Output the [X, Y] coordinate of the center of the cell containing the given text.  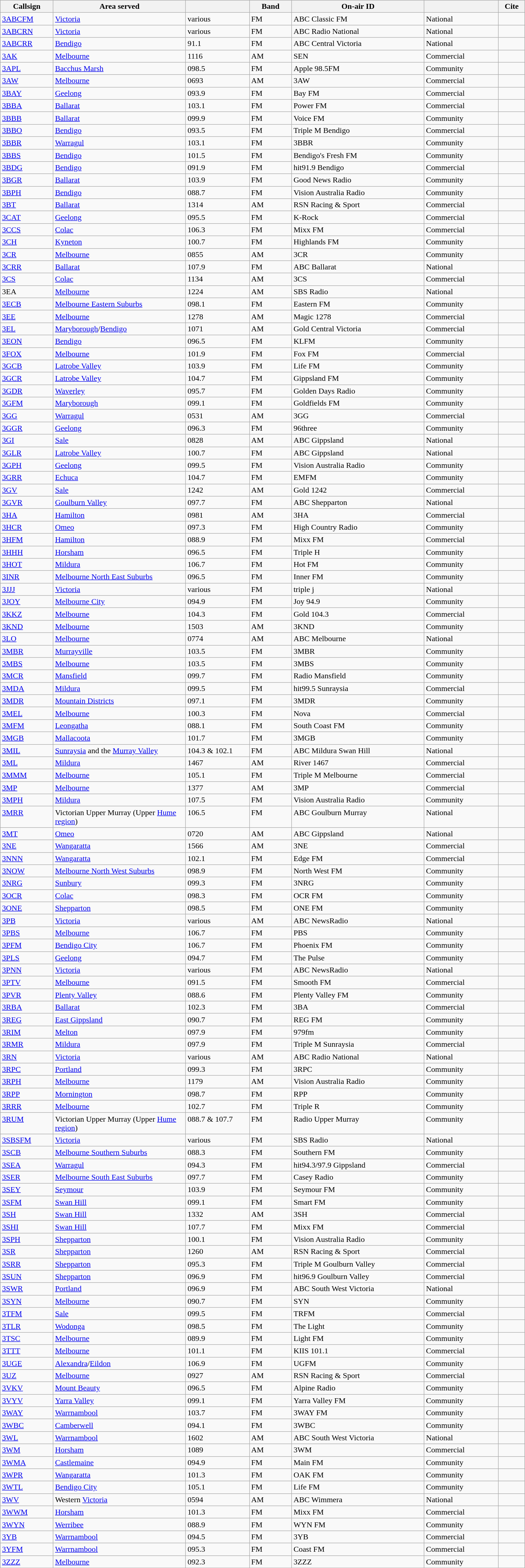
0855 [218, 254]
3RBA [27, 1007]
Smart FM [358, 1202]
3YFM [27, 1549]
097.3 [218, 527]
Golden Days Radio [358, 391]
1566 [218, 846]
3PTV [27, 983]
106.5 [218, 817]
3CRR [27, 267]
0774 [218, 639]
3ABCRN [27, 31]
3PLS [27, 957]
Gold 104.3 [358, 614]
ABC Goulburn Murray [358, 817]
3WV [27, 1500]
Triple M Goulburn Valley [358, 1264]
ABC Mildura Swan Hill [358, 750]
103.7 [218, 1413]
3GFM [27, 403]
095.5 [218, 217]
3JJJ [27, 589]
Camberwell [119, 1425]
Triple H [358, 552]
Werribee [119, 1524]
094.1 [218, 1425]
100.1 [218, 1239]
094.5 [218, 1537]
Edge FM [358, 858]
3WPR [27, 1475]
ABC Central Victoria [358, 44]
099.7 [218, 676]
3EA [27, 292]
0927 [218, 1376]
096.3 [218, 428]
Yarra Valley FM [358, 1401]
106.9 [218, 1363]
Melbourne Southern Suburbs [119, 1152]
3MRR [27, 817]
3RPH [27, 1082]
3SCB [27, 1152]
Good News Radio [358, 180]
0531 [218, 416]
hit94.3/97.9 Gippsland [358, 1165]
Mallacoota [119, 738]
107.5 [218, 800]
098.3 [218, 896]
Magic 1278 [358, 316]
3RMR [27, 1044]
3BT [27, 205]
3GVR [27, 502]
3APL [27, 68]
Melbourne North West Suburbs [119, 871]
1503 [218, 626]
3SER [27, 1177]
Alpine Radio [358, 1388]
WYN FM [358, 1524]
Echuca [119, 478]
098.9 [218, 871]
3MDA [27, 688]
3NNN [27, 858]
Southern FM [358, 1152]
Gippsland FM [358, 379]
96three [358, 428]
Cite [512, 7]
3GCB [27, 366]
3WTL [27, 1487]
3WMA [27, 1462]
ABC Ballarat [358, 267]
UGFM [358, 1363]
triple j [358, 589]
3RPP [27, 1094]
3SFM [27, 1202]
1179 [218, 1082]
3SPH [27, 1239]
3EE [27, 316]
3ONE [27, 908]
Band [270, 7]
1116 [218, 56]
3RIM [27, 1032]
RPP [358, 1094]
1242 [218, 490]
SYN [358, 1301]
Maryborough/Bendigo [119, 329]
097.1 [218, 701]
093.9 [218, 93]
3MIL [27, 750]
TRFM [358, 1314]
3TTT [27, 1351]
Bendigo's Fresh FM [358, 155]
3SYN [27, 1301]
3SWR [27, 1289]
Fox FM [358, 353]
ABC Shepparton [358, 502]
1224 [218, 292]
Yarra Valley [119, 1401]
104.3 & 102.1 [218, 750]
3RN [27, 1057]
OCR FM [358, 896]
102.3 [218, 1007]
1134 [218, 279]
1089 [218, 1450]
3WYN [27, 1524]
107.7 [218, 1227]
3HCR [27, 527]
3ABCRR [27, 44]
ABC Classic FM [358, 19]
On-air ID [358, 7]
Mount Beauty [119, 1388]
3EON [27, 341]
3MPH [27, 800]
Western Victoria [119, 1500]
3SEA [27, 1165]
Melbourne South East Suburbs [119, 1177]
3OCR [27, 896]
3TSC [27, 1338]
hit91.9 Bendigo [358, 168]
095.7 [218, 391]
3PB [27, 920]
3BBO [27, 130]
KIIS 101.1 [358, 1351]
3GI [27, 440]
1260 [218, 1252]
Goldfields FM [358, 403]
1602 [218, 1438]
3CCS [27, 230]
0981 [218, 515]
The Light [358, 1326]
Eastern FM [358, 304]
3PFM [27, 945]
Bacchus Marsh [119, 68]
Mansfield [119, 676]
1278 [218, 316]
Hot FM [358, 565]
088.1 [218, 726]
Highlands FM [358, 242]
3RRR [27, 1106]
Joy 94.9 [358, 602]
3PNN [27, 970]
088.7 [218, 193]
Murrayville [119, 651]
SEN [358, 56]
107.9 [218, 267]
ABC Wimmera [358, 1500]
1467 [218, 763]
0828 [218, 440]
3REG [27, 1020]
0594 [218, 1500]
3HHH [27, 552]
North West FM [358, 871]
3CH [27, 242]
3BA [358, 1007]
3LO [27, 639]
Triple M Melbourne [358, 775]
088.6 [218, 995]
Wodonga [119, 1326]
PBS [358, 933]
South Coast FM [358, 726]
3FOX [27, 353]
3BDG [27, 168]
3ABCFM [27, 19]
Melbourne City [119, 602]
100.3 [218, 713]
3SRR [27, 1264]
Inner FM [358, 577]
Triple R [358, 1106]
Casey Radio [358, 1177]
3MFM [27, 726]
3MCR [27, 676]
3UZ [27, 1376]
3HOT [27, 565]
3WAY FM [358, 1413]
3SBSFM [27, 1140]
088.7 & 107.7 [218, 1123]
Coast FM [358, 1549]
3GV [27, 490]
3BAY [27, 93]
3GDR [27, 391]
Radio Mansfield [358, 676]
3TFM [27, 1314]
098.1 [218, 304]
099.9 [218, 118]
979fm [358, 1032]
ABC Melbourne [358, 639]
Triple M Sunraysia [358, 1044]
1377 [218, 788]
3PVR [27, 995]
Power FM [358, 106]
Mornington [119, 1094]
Leongatha [119, 726]
91.1 [218, 44]
Seymour FM [358, 1190]
Goulburn Valley [119, 502]
Plenty Valley [119, 995]
3GLR [27, 453]
Kyneton [119, 242]
3VKV [27, 1388]
3GPH [27, 465]
ONE FM [358, 908]
091.9 [218, 168]
101.7 [218, 738]
3GRR [27, 478]
0693 [218, 81]
3TLR [27, 1326]
3BBB [27, 118]
089.9 [218, 1338]
REG FM [358, 1020]
3BPH [27, 193]
hit99.5 Sunraysia [358, 688]
Nova [358, 713]
Castlemaine [119, 1462]
098.7 [218, 1094]
EMFM [358, 478]
3EL [27, 329]
KLFM [358, 341]
3SR [27, 1252]
Gold 1242 [358, 490]
094.3 [218, 1165]
Waverley [119, 391]
3KKZ [27, 614]
3MT [27, 834]
Area served [119, 7]
3ML [27, 763]
101.1 [218, 1351]
Bay FM [358, 93]
Smooth FM [358, 983]
0720 [218, 834]
3WWM [27, 1512]
3WAY [27, 1413]
3MEL [27, 713]
101.5 [218, 155]
Maryborough [119, 403]
3BBS [27, 155]
Sunraysia and the Murray Valley [119, 750]
3GGR [27, 428]
106.3 [218, 230]
1314 [218, 205]
3BBA [27, 106]
3SHI [27, 1227]
Plenty Valley FM [358, 995]
091.5 [218, 983]
East Gippsland [119, 1020]
Alexandra/Eildon [119, 1363]
3ECB [27, 304]
1332 [218, 1215]
3HFM [27, 539]
3SEY [27, 1190]
102.1 [218, 858]
River 1467 [358, 763]
1071 [218, 329]
Radio Upper Murray [358, 1123]
Melbourne Eastern Suburbs [119, 304]
104.3 [218, 614]
Melbourne North East Suburbs [119, 577]
3NOW [27, 871]
3PBS [27, 933]
3CAT [27, 217]
3JOY [27, 602]
Melton [119, 1032]
Apple 98.5FM [358, 68]
3VYV [27, 1401]
Phoenix FM [358, 945]
3WL [27, 1438]
102.7 [218, 1106]
3RUM [27, 1123]
High Country Radio [358, 527]
092.3 [218, 1561]
Callsign [27, 7]
Voice FM [358, 118]
3INR [27, 577]
3GCR [27, 379]
Triple M Bendigo [358, 130]
The Pulse [358, 957]
101.9 [218, 353]
093.5 [218, 130]
3MMM [27, 775]
Mountain Districts [119, 701]
Seymour [119, 1190]
OAK FM [358, 1475]
3SUN [27, 1276]
Light FM [358, 1338]
Main FM [358, 1462]
Sunbury [119, 883]
K-Rock [358, 217]
3UGE [27, 1363]
Gold Central Victoria [358, 329]
3AK [27, 56]
094.7 [218, 957]
3BGR [27, 180]
hit96.9 Goulburn Valley [358, 1276]
088.3 [218, 1152]
